For the text-containing cell, return its midpoint in (X, Y) coordinate format. 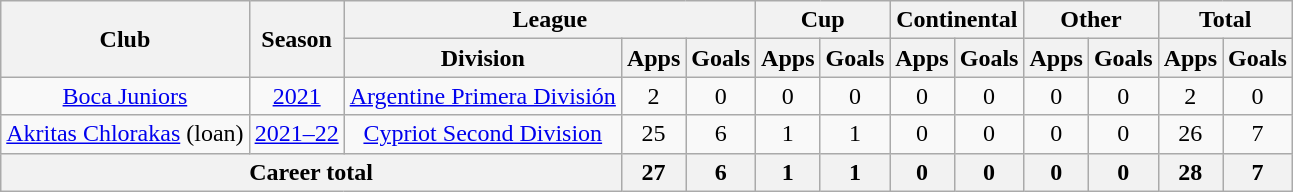
Club (125, 39)
Argentine Primera División (482, 96)
27 (653, 172)
Continental (957, 20)
Career total (312, 172)
League (550, 20)
25 (653, 134)
Cypriot Second Division (482, 134)
2021 (296, 96)
Akritas Chlorakas (loan) (125, 134)
Season (296, 39)
26 (1190, 134)
Boca Juniors (125, 96)
2021–22 (296, 134)
Division (482, 58)
Cup (823, 20)
Other (1091, 20)
Total (1225, 20)
28 (1190, 172)
